Output the (x, y) coordinate of the center of the cell containing the given text.  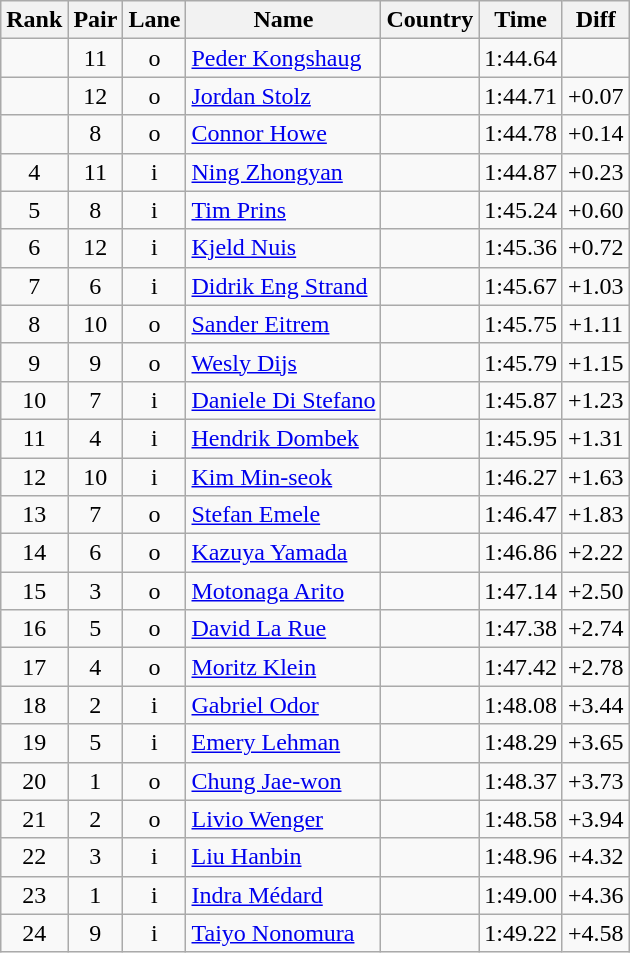
13 (34, 515)
1:46.47 (521, 515)
1:48.29 (521, 743)
Livio Wenger (284, 819)
1:44.64 (521, 58)
1:48.96 (521, 857)
Ning Zhongyan (284, 172)
Pair (96, 20)
1:45.87 (521, 400)
Didrik Eng Strand (284, 286)
20 (34, 781)
1:48.58 (521, 819)
Taiyo Nonomura (284, 933)
+1.03 (596, 286)
1:49.22 (521, 933)
1:45.24 (521, 210)
Hendrik Dombek (284, 438)
+0.72 (596, 248)
Liu Hanbin (284, 857)
+4.32 (596, 857)
+1.83 (596, 515)
+2.78 (596, 667)
+1.11 (596, 324)
18 (34, 705)
Jordan Stolz (284, 96)
Stefan Emele (284, 515)
+2.22 (596, 553)
Chung Jae-won (284, 781)
+1.23 (596, 400)
1:44.71 (521, 96)
+1.63 (596, 477)
24 (34, 933)
Kim Min-seok (284, 477)
+1.31 (596, 438)
+3.44 (596, 705)
+4.58 (596, 933)
Wesly Dijs (284, 362)
Gabriel Odor (284, 705)
Indra Médard (284, 895)
Connor Howe (284, 134)
1:46.27 (521, 477)
1:44.87 (521, 172)
1:46.86 (521, 553)
1:47.42 (521, 667)
+0.23 (596, 172)
21 (34, 819)
Sander Eitrem (284, 324)
Kjeld Nuis (284, 248)
23 (34, 895)
Emery Lehman (284, 743)
1:45.67 (521, 286)
+3.73 (596, 781)
Diff (596, 20)
Tim Prins (284, 210)
Kazuya Yamada (284, 553)
1:45.79 (521, 362)
17 (34, 667)
1:45.75 (521, 324)
Time (521, 20)
Peder Kongshaug (284, 58)
Moritz Klein (284, 667)
Motonaga Arito (284, 591)
+3.65 (596, 743)
+3.94 (596, 819)
1:48.08 (521, 705)
David La Rue (284, 629)
19 (34, 743)
Country (430, 20)
15 (34, 591)
Daniele Di Stefano (284, 400)
+0.60 (596, 210)
1:47.38 (521, 629)
1:49.00 (521, 895)
+2.74 (596, 629)
Name (284, 20)
14 (34, 553)
22 (34, 857)
16 (34, 629)
Rank (34, 20)
1:48.37 (521, 781)
1:45.95 (521, 438)
1:45.36 (521, 248)
+1.15 (596, 362)
1:44.78 (521, 134)
+4.36 (596, 895)
+2.50 (596, 591)
1:47.14 (521, 591)
+0.14 (596, 134)
Lane (154, 20)
+0.07 (596, 96)
